Search for the cell housing the specified text and yield its (X, Y) center coordinate. 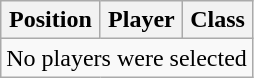
Position (50, 20)
No players were selected (127, 58)
Class (218, 20)
Player (141, 20)
